Identify which cell holds the provided text, then report its [x, y] central coordinate. 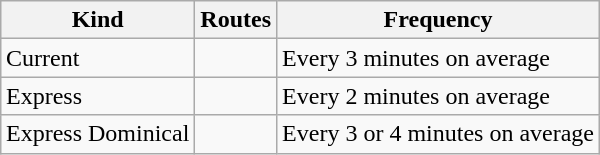
Routes [236, 20]
Every 2 minutes on average [438, 96]
Express [97, 96]
Current [97, 58]
Frequency [438, 20]
Kind [97, 20]
Express Dominical [97, 134]
Every 3 minutes on average [438, 58]
Every 3 or 4 minutes on average [438, 134]
